Output the (x, y) coordinate of the center of the cell containing the given text.  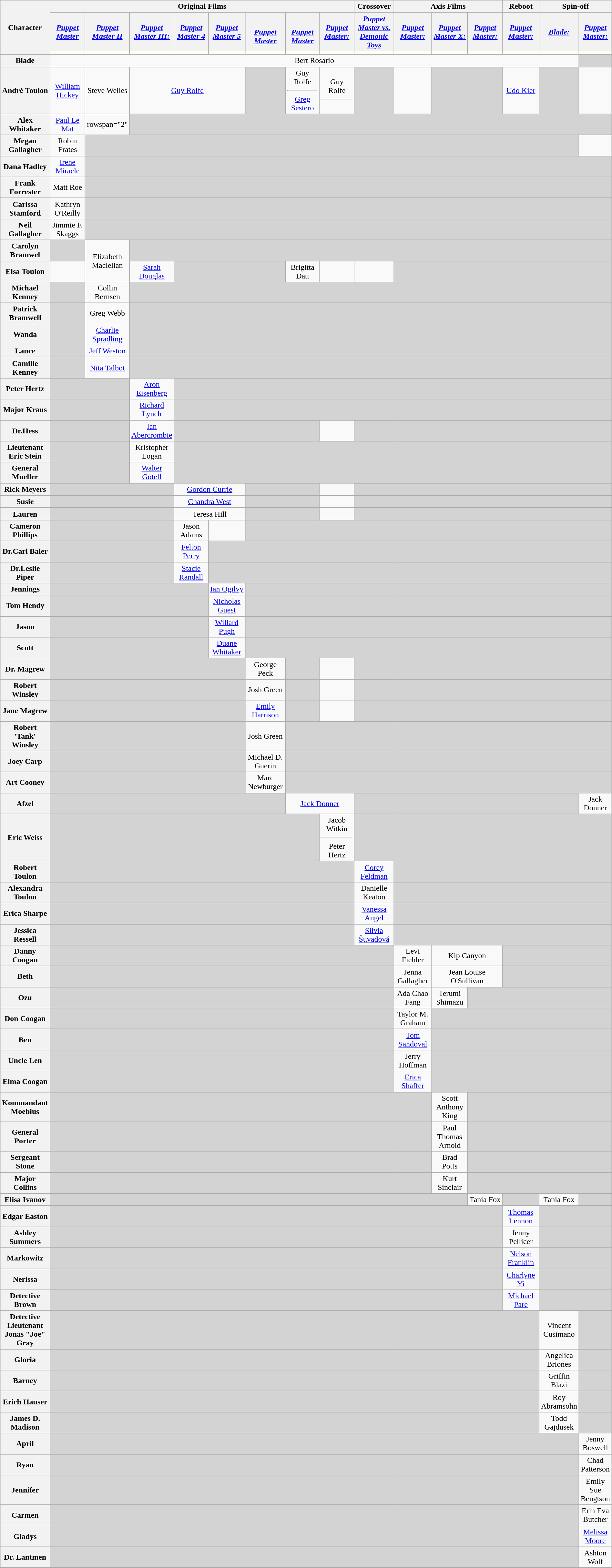
Emily Sue Bengtson (595, 1490)
Patrick Bramwell (25, 314)
Puppet Master III: (152, 32)
Jennifer (25, 1490)
Blade: (559, 32)
Axis Films (448, 6)
Major Kraus (25, 410)
Uncle Len (25, 1060)
Collin Bernsen (107, 292)
Spin-off (575, 6)
Art Cooney (25, 782)
Vincent Cusimano (559, 1330)
Tom Sandoval (413, 1040)
Nelson Franklin (521, 1258)
Paul Thomas Arnold (449, 1137)
Blade (25, 61)
Barney (25, 1381)
Carissa Stamford (25, 208)
Terumi Shimazu (449, 998)
Jerry Hoffman (413, 1060)
Gloria (25, 1360)
Carolyn Bramwel (25, 250)
Michael Pare (521, 1300)
Jenny Boswell (595, 1444)
Don Coogan (25, 1018)
Alexandra Toulon (25, 893)
Bert Rosario (314, 61)
Michael D. Guerin (265, 762)
Charlyne Yi (521, 1279)
Jean Louise O'Sullivan (467, 976)
Corey Feldman (374, 871)
Elsa Toulon (25, 271)
Sarah Douglas (152, 271)
Gordon Currie (210, 489)
Nita Talbot (107, 368)
General Mueller (25, 472)
Lieutenant Eric Stein (25, 452)
Puppet Master vs. Demonic Toys (374, 32)
Erin Eva Butcher (595, 1515)
Jimmie F. Skaggs (67, 229)
Jane Magrew (25, 711)
Matt Roe (67, 187)
Cameron Phillips (25, 531)
Roy Abramsohn (559, 1402)
Elisa Ivanov (25, 1199)
Ashley Summers (25, 1237)
Alex Whitaker (25, 125)
Paul Le Mat (67, 125)
Erich Hauser (25, 1402)
Puppet Master II (107, 32)
Irene Miracle (67, 167)
Vanessa Angel (374, 913)
Silvia Šuvadová (374, 935)
Markowitz (25, 1258)
Chandra West (210, 501)
Reboot (521, 6)
Susie (25, 501)
Ian Abercrombie (152, 430)
Walter Gotell (152, 472)
Jacob WitkinPeter Hertz (337, 837)
Melissa Moore (595, 1536)
Ada Chao Fang (413, 998)
Aron Eisenberg (152, 389)
Afzel (25, 804)
Elma Coogan (25, 1082)
Thomas Lennon (521, 1216)
Michael Kenney (25, 292)
Brad Potts (449, 1162)
Jason Adams (191, 531)
Dr. Lantmen (25, 1557)
Ashton Wolf (595, 1557)
Robert Toulon (25, 871)
Stacie Randall (191, 572)
Gladys (25, 1536)
Jenny Pellicer (521, 1237)
André Toulon (25, 90)
Emily Harrison (265, 711)
Robert 'Tank' Winsley (25, 736)
Duane Whitaker (227, 648)
Jenna Gallagher (413, 976)
Griffin Blazi (559, 1381)
Major Collins (25, 1183)
Teresa Hill (210, 514)
Jennings (25, 589)
Felton Perry (191, 551)
Angelica Briones (559, 1360)
Ian Ogilvy (227, 589)
Jeff Weston (107, 351)
Jason (25, 627)
Greg Webb (107, 314)
Character (25, 27)
Kurt Sinclair (449, 1183)
Kathryn O'Reilly (67, 208)
Nicholas Guest (227, 606)
Danielle Keaton (374, 893)
General Porter (25, 1137)
Erica Shaffer (413, 1082)
Lauren (25, 514)
Frank Forrester (25, 187)
Kommandant Moebius (25, 1107)
Megan Gallagher (25, 145)
Puppet Master 5 (227, 32)
Camille Kenney (25, 368)
Wanda (25, 334)
Dr.Leslie Piper (25, 572)
James D. Madison (25, 1422)
Kip Canyon (467, 956)
Edgar Easton (25, 1216)
Dr.Carl Baler (25, 551)
Sergeant Stone (25, 1162)
Detective Lieutenant Jonas "Joe" Gray (25, 1330)
Robin Frates (67, 145)
Carmen (25, 1515)
Robert Winsley (25, 690)
Eric Weiss (25, 837)
Chad Patterson (595, 1464)
Crossover (374, 6)
Scott (25, 648)
Udo Kier (521, 90)
Nerissa (25, 1279)
Ryan (25, 1464)
Joey Carp (25, 762)
Brigitta Dau (302, 271)
Dr. Magrew (25, 669)
Steve Welles (107, 90)
rowspan="2" (107, 125)
Detective Brown (25, 1300)
William Hickey (67, 90)
Tom Hendy (25, 606)
Rick Meyers (25, 489)
Neil Gallagher (25, 229)
Scott Anthony King (449, 1107)
Jessica Ressell (25, 935)
Charlie Spradling (107, 334)
Willard Pugh (227, 627)
Richard Lynch (152, 410)
Dr.Hess (25, 430)
Beth (25, 976)
Puppet Master X: (449, 32)
Lance (25, 351)
Peter Hertz (25, 389)
Danny Coogan (25, 956)
April (25, 1444)
Kristopher Logan (152, 452)
George Peck (265, 669)
Ozu (25, 998)
Elizabeth Maclellan (107, 261)
Puppet Master 4 (191, 32)
Levi Fiehler (413, 956)
Dana Hadley (25, 167)
Guy RolfeGreg Sestero (302, 90)
Original Films (202, 6)
Todd Gajdusek (559, 1422)
Erica Sharpe (25, 913)
Ben (25, 1040)
Taylor M. Graham (413, 1018)
Marc Newburger (265, 782)
